For the text-containing cell, return its midpoint in (x, y) coordinate format. 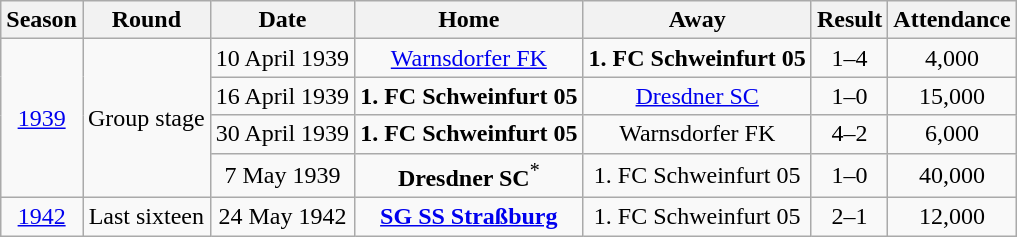
6,000 (952, 134)
12,000 (952, 217)
Date (282, 20)
24 May 1942 (282, 217)
2–1 (849, 217)
Last sixteen (146, 217)
Dresdner SC (697, 96)
SG SS Straßburg (469, 217)
40,000 (952, 176)
4–2 (849, 134)
4,000 (952, 58)
Round (146, 20)
Attendance (952, 20)
Group stage (146, 118)
30 April 1939 (282, 134)
16 April 1939 (282, 96)
10 April 1939 (282, 58)
7 May 1939 (282, 176)
Away (697, 20)
Season (42, 20)
1939 (42, 118)
Dresdner SC* (469, 176)
Home (469, 20)
Result (849, 20)
1942 (42, 217)
15,000 (952, 96)
1–4 (849, 58)
